Pinpoint the cell where the given text exists, returning its [X, Y] midpoint coordinate. 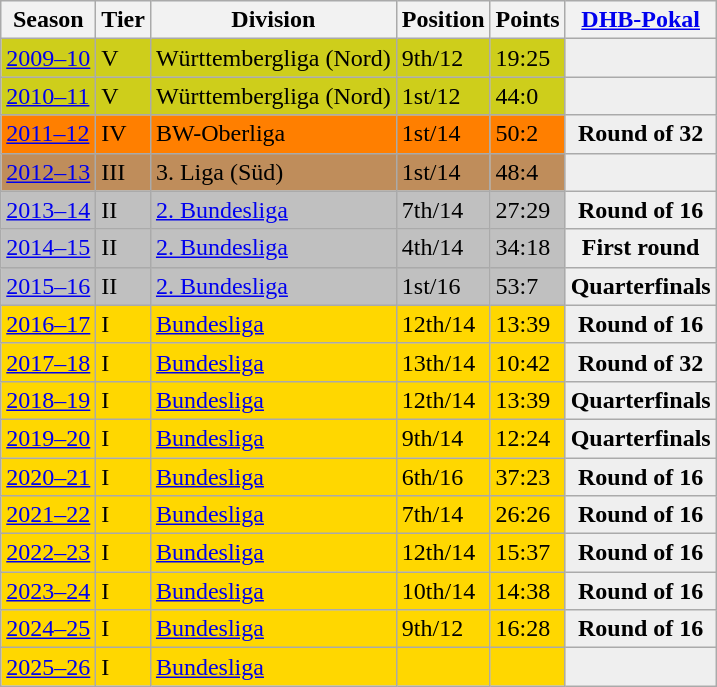
2023–24 [48, 591]
2025–26 [48, 667]
2015–16 [48, 286]
Points [528, 20]
Division [273, 20]
2019–20 [48, 438]
48:4 [528, 172]
6th/16 [443, 477]
12:24 [528, 438]
III [124, 172]
2010–11 [48, 96]
2011–12 [48, 134]
2016–17 [48, 324]
10th/14 [443, 591]
50:2 [528, 134]
Tier [124, 20]
2013–14 [48, 210]
DHB-Pokal [640, 20]
44:0 [528, 96]
16:28 [528, 629]
2012–13 [48, 172]
IV [124, 134]
2018–19 [48, 400]
13th/14 [443, 362]
1st/16 [443, 286]
37:23 [528, 477]
9th/14 [443, 438]
1st/12 [443, 96]
26:26 [528, 515]
2020–21 [48, 477]
34:18 [528, 248]
2017–18 [48, 362]
2022–23 [48, 553]
Season [48, 20]
First round [640, 248]
53:7 [528, 286]
Position [443, 20]
15:37 [528, 553]
2009–10 [48, 58]
2014–15 [48, 248]
27:29 [528, 210]
19:25 [528, 58]
14:38 [528, 591]
10:42 [528, 362]
2024–25 [48, 629]
2021–22 [48, 515]
4th/14 [443, 248]
BW-Oberliga [273, 134]
3. Liga (Süd) [273, 172]
